From the cell containing the given text, extract its center point as (x, y) coordinate. 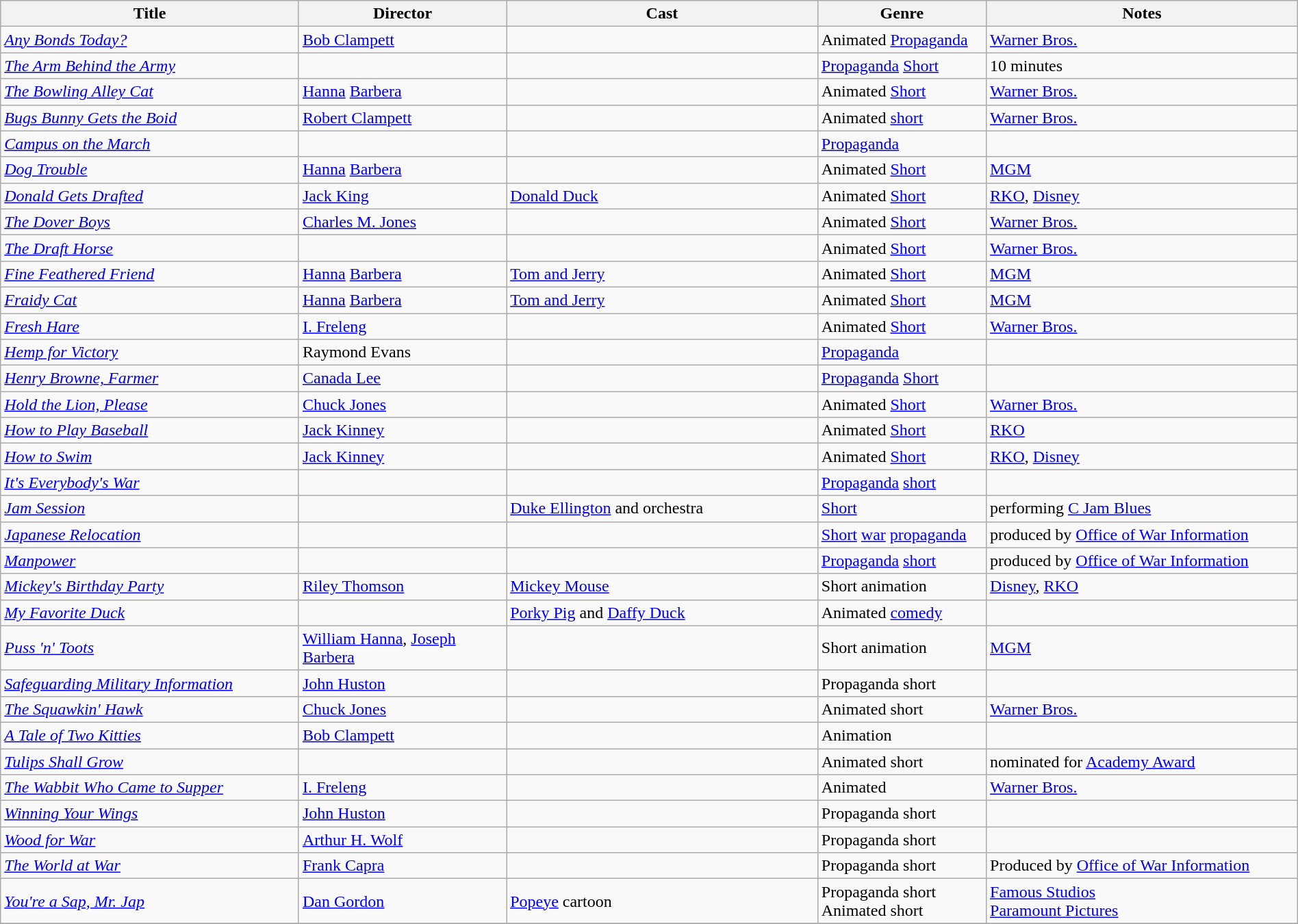
Arthur H. Wolf (403, 840)
Tulips Shall Grow (150, 762)
Jam Session (150, 509)
Hemp for Victory (150, 352)
The Draft Horse (150, 248)
The Squawkin' Hawk (150, 709)
Director (403, 14)
The Bowling Alley Cat (150, 92)
Porky Pig and Daffy Duck (663, 613)
The Wabbit Who Came to Supper (150, 788)
nominated for Academy Award (1142, 762)
Mickey Mouse (663, 587)
Donald Duck (663, 196)
Fine Feathered Friend (150, 274)
Jack King (403, 196)
Produced by Office of War Information (1142, 866)
Canada Lee (403, 378)
Hold the Lion, Please (150, 405)
Disney, RKO (1142, 587)
Campus on the March (150, 144)
William Hanna, Joseph Barbera (403, 647)
Manpower (150, 561)
Animated comedy (902, 613)
Riley Thomson (403, 587)
Donald Gets Drafted (150, 196)
Wood for War (150, 840)
Propaganda shortAnimated short (902, 901)
Dan Gordon (403, 901)
Winning Your Wings (150, 814)
Short war propaganda (902, 535)
Famous StudiosParamount Pictures (1142, 901)
Duke Ellington and orchestra (663, 509)
Puss 'n' Toots (150, 647)
Animation (902, 735)
Japanese Relocation (150, 535)
Any Bonds Today? (150, 40)
It's Everybody's War (150, 483)
You're a Sap, Mr. Jap (150, 901)
My Favorite Duck (150, 613)
Fresh Hare (150, 326)
The World at War (150, 866)
Notes (1142, 14)
performing C Jam Blues (1142, 509)
Fraidy Cat (150, 300)
A Tale of Two Kitties (150, 735)
How to Play Baseball (150, 431)
Henry Browne, Farmer (150, 378)
Animated (902, 788)
Bugs Bunny Gets the Boid (150, 118)
RKO (1142, 431)
Title (150, 14)
How to Swim (150, 457)
The Dover Boys (150, 222)
Dog Trouble (150, 170)
Safeguarding Military Information (150, 683)
Short (902, 509)
Popeye cartoon (663, 901)
Raymond Evans (403, 352)
Cast (663, 14)
Animated Propaganda (902, 40)
Charles M. Jones (403, 222)
Frank Capra (403, 866)
Genre (902, 14)
Robert Clampett (403, 118)
Mickey's Birthday Party (150, 587)
10 minutes (1142, 66)
The Arm Behind the Army (150, 66)
